Detect which cell encompasses the target text, then output its (x, y) center coordinate. 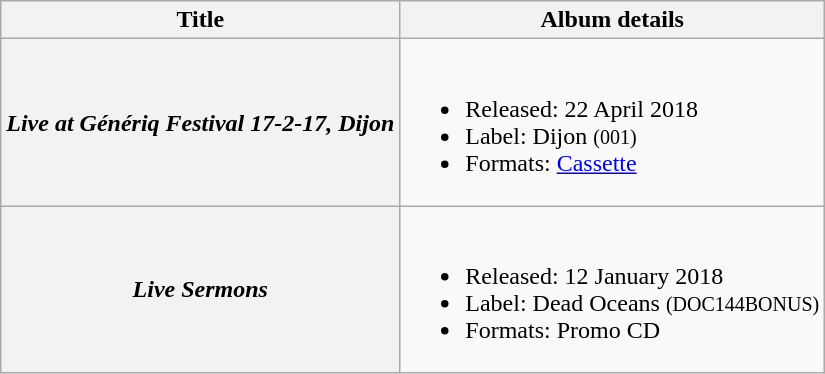
Live at Génériq Festival 17-2-17, Dijon (200, 122)
Released: 12 January 2018Label: Dead Oceans (DOC144BONUS)Formats: Promo CD (612, 290)
Live Sermons (200, 290)
Album details (612, 20)
Released: 22 April 2018Label: Dijon (001)Formats: Cassette (612, 122)
Title (200, 20)
